Scan for the cell matching the given text and deliver its [x, y] coordinate at center. 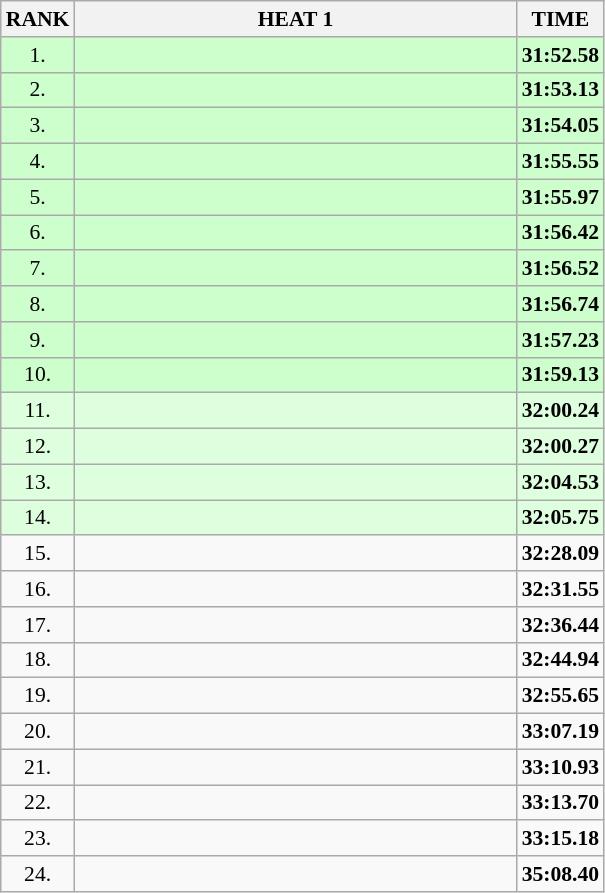
35:08.40 [560, 874]
5. [38, 197]
32:28.09 [560, 554]
24. [38, 874]
22. [38, 803]
32:36.44 [560, 625]
HEAT 1 [295, 19]
32:00.24 [560, 411]
9. [38, 340]
15. [38, 554]
17. [38, 625]
31:57.23 [560, 340]
1. [38, 55]
RANK [38, 19]
8. [38, 304]
31:55.55 [560, 162]
32:55.65 [560, 696]
31:56.42 [560, 233]
33:10.93 [560, 767]
31:53.13 [560, 90]
21. [38, 767]
31:59.13 [560, 375]
3. [38, 126]
33:07.19 [560, 732]
16. [38, 589]
13. [38, 482]
31:55.97 [560, 197]
20. [38, 732]
31:54.05 [560, 126]
32:05.75 [560, 518]
18. [38, 660]
TIME [560, 19]
33:15.18 [560, 839]
4. [38, 162]
32:31.55 [560, 589]
2. [38, 90]
32:00.27 [560, 447]
31:56.52 [560, 269]
14. [38, 518]
23. [38, 839]
31:52.58 [560, 55]
7. [38, 269]
6. [38, 233]
32:04.53 [560, 482]
33:13.70 [560, 803]
12. [38, 447]
32:44.94 [560, 660]
10. [38, 375]
31:56.74 [560, 304]
11. [38, 411]
19. [38, 696]
